Return [x, y] of the center of cell containing provided text 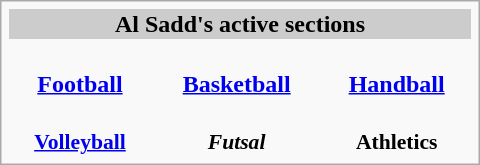
Futsal [237, 129]
Athletics [397, 129]
Basketball [237, 70]
Handball [397, 70]
Volleyball [80, 129]
Al Sadd's active sections [240, 24]
Football [80, 70]
